Return the [x, y] coordinate for the center point of the cell that contains the specified text.  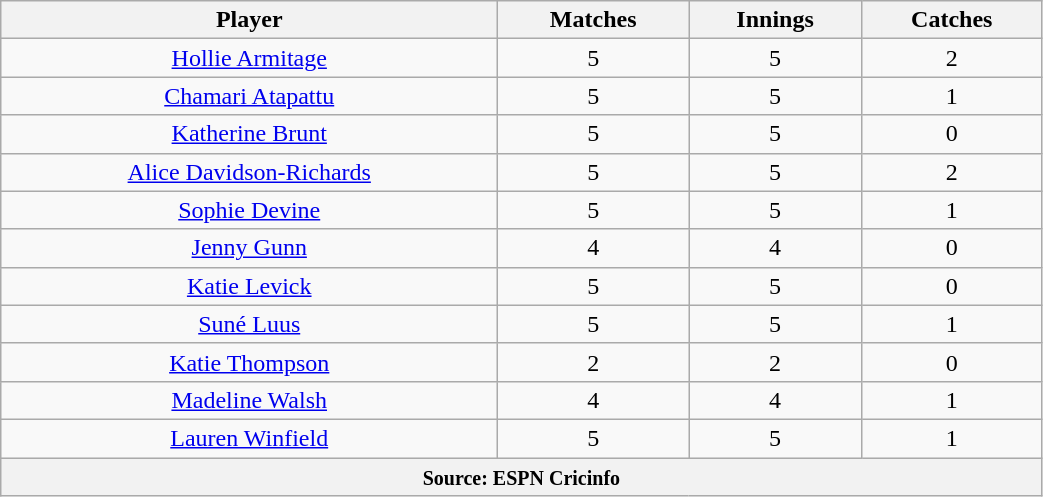
Innings [776, 20]
Matches [594, 20]
Player [250, 20]
Katie Thompson [250, 362]
Jenny Gunn [250, 248]
Suné Luus [250, 324]
Katherine Brunt [250, 134]
Alice Davidson-Richards [250, 172]
Catches [952, 20]
Source: ESPN Cricinfo [522, 477]
Chamari Atapattu [250, 96]
Sophie Devine [250, 210]
Katie Levick [250, 286]
Lauren Winfield [250, 438]
Madeline Walsh [250, 400]
Hollie Armitage [250, 58]
